Pinpoint the cell where the given text exists, returning its (X, Y) midpoint coordinate. 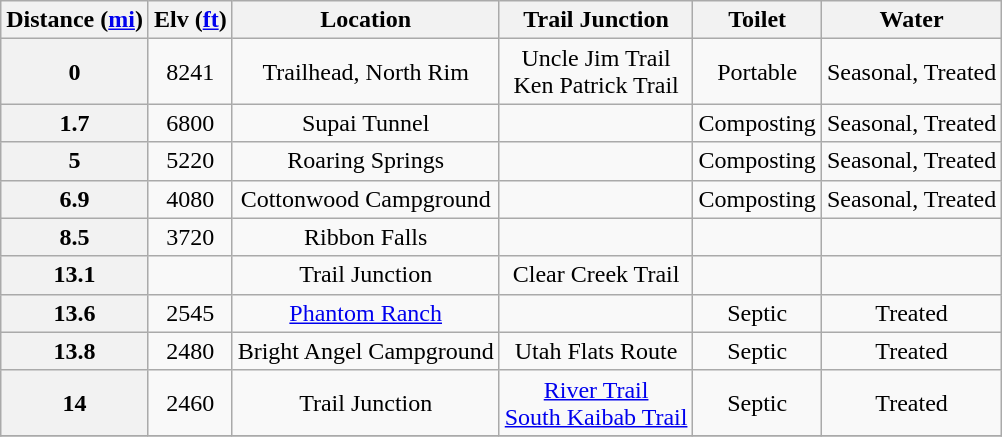
6.9 (75, 199)
Phantom Ranch (366, 313)
4080 (190, 199)
5 (75, 161)
Elv (ft) (190, 20)
13.1 (75, 275)
0 (75, 72)
1.7 (75, 123)
Roaring Springs (366, 161)
Supai Tunnel (366, 123)
2480 (190, 351)
Portable (757, 72)
Uncle Jim TrailKen Patrick Trail (596, 72)
8241 (190, 72)
Water (911, 20)
2460 (190, 402)
Ribbon Falls (366, 237)
5220 (190, 161)
8.5 (75, 237)
Trailhead, North Rim (366, 72)
Toilet (757, 20)
Utah Flats Route (596, 351)
3720 (190, 237)
Clear Creek Trail (596, 275)
13.6 (75, 313)
14 (75, 402)
Bright Angel Campground (366, 351)
2545 (190, 313)
Distance (mi) (75, 20)
Location (366, 20)
6800 (190, 123)
13.8 (75, 351)
Cottonwood Campground (366, 199)
River TrailSouth Kaibab Trail (596, 402)
